Detect which cell encompasses the target text, then output its [x, y] center coordinate. 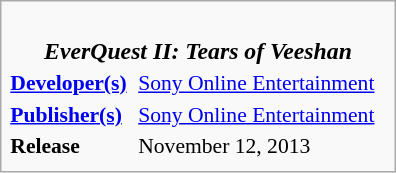
Developer(s) [72, 83]
EverQuest II: Tears of Veeshan [198, 38]
Release [72, 146]
November 12, 2013 [262, 146]
Publisher(s) [72, 114]
